Return [X, Y] of the center of cell containing provided text 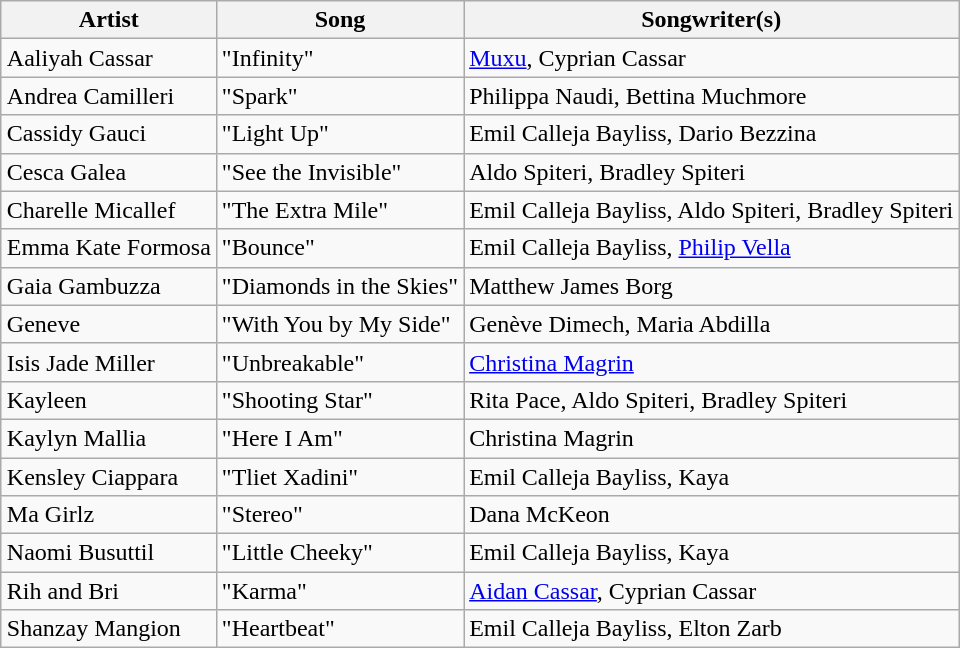
Emil Calleja Bayliss, Dario Bezzina [712, 134]
Kayleen [108, 400]
"Stereo" [340, 515]
"Diamonds in the Skies" [340, 286]
Muxu, Cyprian Cassar [712, 58]
Artist [108, 20]
Shanzay Mangion [108, 629]
"The Extra Mile" [340, 210]
Geneve [108, 324]
Gaia Gambuzza [108, 286]
Rih and Bri [108, 591]
Emil Calleja Bayliss, Aldo Spiteri, Bradley Spiteri [712, 210]
Emil Calleja Bayliss, Elton Zarb [712, 629]
"Unbreakable" [340, 362]
Isis Jade Miller [108, 362]
"Bounce" [340, 248]
"Karma" [340, 591]
Aaliyah Cassar [108, 58]
Song [340, 20]
Rita Pace, Aldo Spiteri, Bradley Spiteri [712, 400]
Naomi Busuttil [108, 553]
Dana McKeon [712, 515]
Matthew James Borg [712, 286]
Aldo Spiteri, Bradley Spiteri [712, 172]
Emil Calleja Bayliss, Philip Vella [712, 248]
Cesca Galea [108, 172]
"Spark" [340, 96]
Cassidy Gauci [108, 134]
"Tliet Xadini" [340, 477]
Philippa Naudi, Bettina Muchmore [712, 96]
Songwriter(s) [712, 20]
Kaylyn Mallia [108, 438]
"Infinity" [340, 58]
"Heartbeat" [340, 629]
Ma Girlz [108, 515]
Emma Kate Formosa [108, 248]
Genève Dimech, Maria Abdilla [712, 324]
Aidan Cassar, Cyprian Cassar [712, 591]
Andrea Camilleri [108, 96]
Charelle Micallef [108, 210]
"See the Invisible" [340, 172]
"Here I Am" [340, 438]
"With You by My Side" [340, 324]
"Shooting Star" [340, 400]
"Light Up" [340, 134]
"Little Cheeky" [340, 553]
Kensley Ciappara [108, 477]
